For the text-containing cell, return its midpoint in (X, Y) coordinate format. 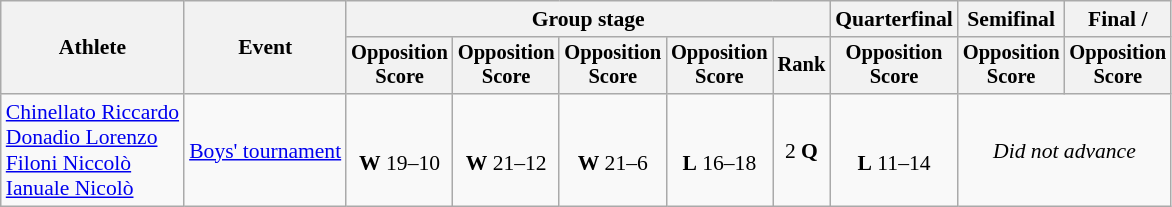
Rank (802, 66)
Boys' tournament (265, 150)
Quarterfinal (894, 19)
Chinellato RiccardoDonadio LorenzoFiloni NiccolòIanuale Nicolò (92, 150)
Semifinal (1012, 19)
L 16–18 (720, 150)
2 Q (802, 150)
Group stage (588, 19)
W 21–12 (506, 150)
L 11–14 (894, 150)
Did not advance (1064, 150)
Final / (1118, 19)
Event (265, 48)
W 21–6 (612, 150)
Athlete (92, 48)
W 19–10 (400, 150)
